From the cell containing the given text, extract its center point as (x, y) coordinate. 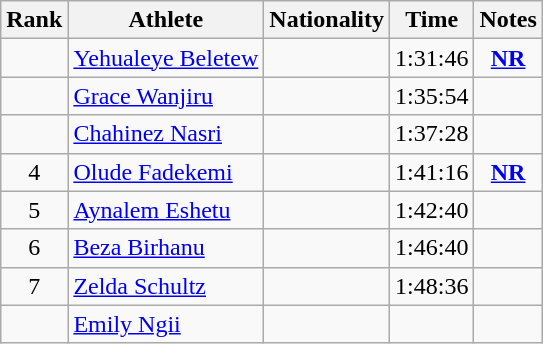
1:41:16 (432, 172)
Athlete (166, 20)
Nationality (327, 20)
Zelda Schultz (166, 286)
1:37:28 (432, 134)
5 (34, 210)
Grace Wanjiru (166, 96)
Aynalem Eshetu (166, 210)
Time (432, 20)
Yehualeye Beletew (166, 58)
Emily Ngii (166, 324)
1:31:46 (432, 58)
Chahinez Nasri (166, 134)
1:42:40 (432, 210)
Rank (34, 20)
1:48:36 (432, 286)
7 (34, 286)
4 (34, 172)
Olude Fadekemi (166, 172)
Beza Birhanu (166, 248)
6 (34, 248)
1:35:54 (432, 96)
1:46:40 (432, 248)
Notes (508, 20)
